Capture the cell that displays the provided text and extract its (x, y) central coordinate. 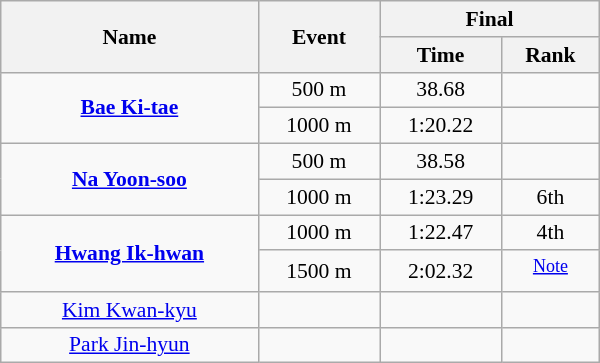
Note (551, 272)
Kim Kwan-kyu (130, 310)
Time (441, 55)
4th (551, 233)
Name (130, 36)
38.68 (441, 90)
Na Yoon-soo (130, 180)
Hwang Ik-hwan (130, 254)
2:02.32 (441, 272)
1:22.47 (441, 233)
Event (319, 36)
38.58 (441, 162)
Bae Ki-tae (130, 108)
Final (490, 19)
1500 m (319, 272)
1:23.29 (441, 197)
1:20.22 (441, 126)
Rank (551, 55)
6th (551, 197)
Park Jin-hyun (130, 345)
